For the text-containing cell, return its midpoint in (X, Y) coordinate format. 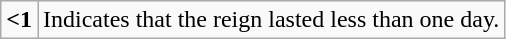
<1 (20, 20)
Indicates that the reign lasted less than one day. (272, 20)
